Capture the cell that displays the provided text and extract its [x, y] central coordinate. 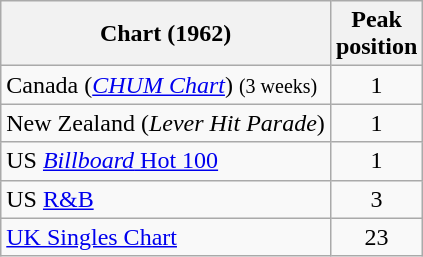
Peakposition [376, 34]
US Billboard Hot 100 [166, 161]
UK Singles Chart [166, 237]
US R&B [166, 199]
Canada (CHUM Chart) (3 weeks) [166, 85]
23 [376, 237]
3 [376, 199]
New Zealand (Lever Hit Parade) [166, 123]
Chart (1962) [166, 34]
